For the text-containing cell, return its midpoint in [X, Y] coordinate format. 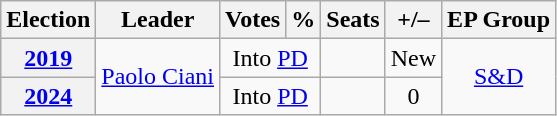
S&D [499, 77]
+/– [413, 20]
2019 [48, 58]
Paolo Ciani [158, 77]
Election [48, 20]
New [413, 58]
2024 [48, 96]
Seats [353, 20]
EP Group [499, 20]
% [304, 20]
Votes [253, 20]
0 [413, 96]
Leader [158, 20]
